Find where the given text appears and provide that cell's center as (x, y) coordinate. 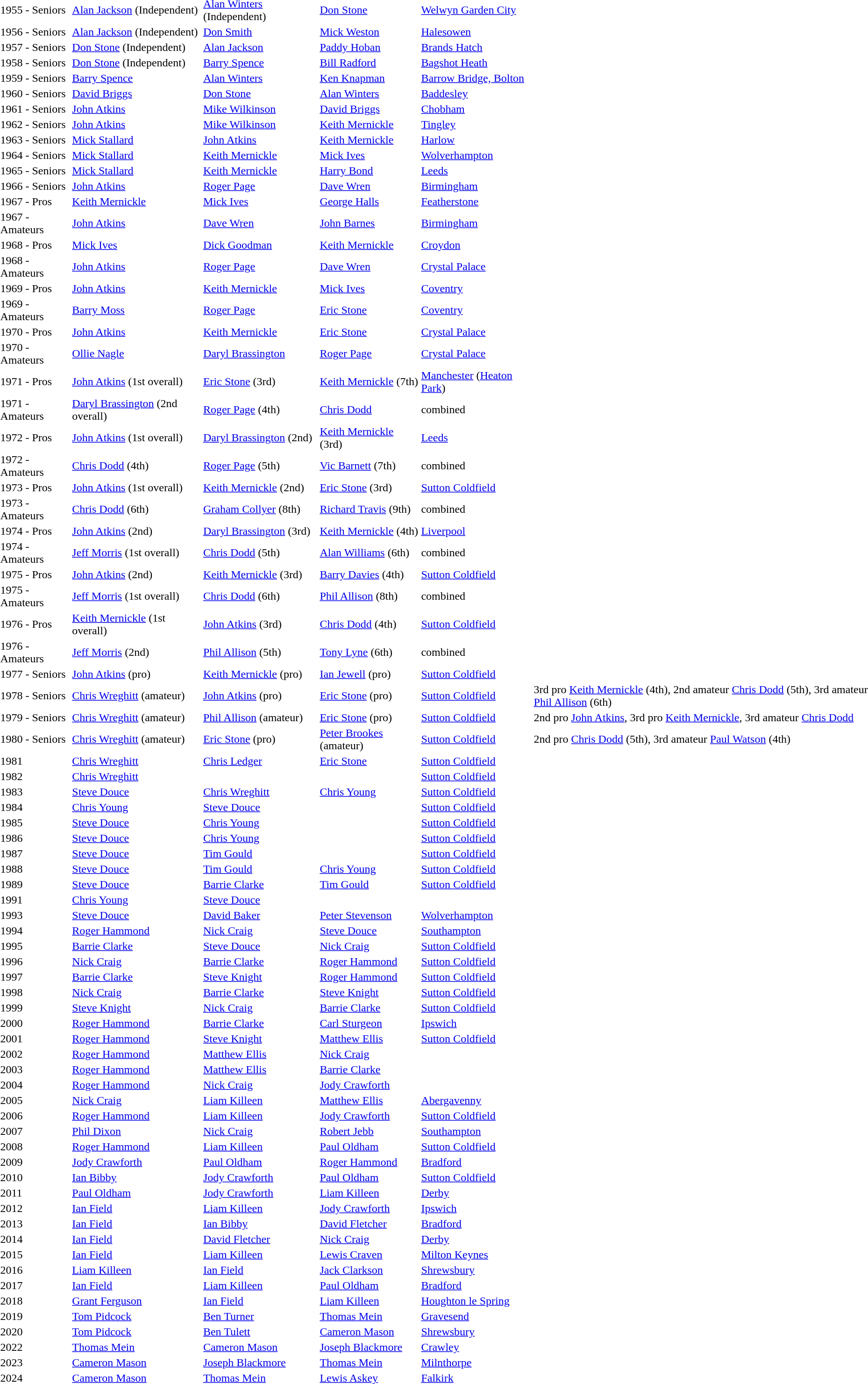
Jeff Morris (2nd) (136, 653)
Don Smith (260, 32)
Tingley (476, 124)
Croydon (476, 245)
Brands Hatch (476, 47)
Dick Goodman (260, 245)
Keith Mernickle (4th) (369, 531)
Lewis Craven (369, 1255)
Gravesend (476, 1316)
Keith Mernickle (pro) (260, 674)
Graham Collyer (8th) (260, 509)
Baddesley (476, 93)
Mick Weston (369, 32)
Barrow Bridge, Bolton (476, 78)
Chris Dodd (5th) (260, 552)
Paddy Hoban (369, 47)
David Baker (260, 915)
Don Stone (260, 93)
Daryl Brassington (260, 353)
Barry Davies (4th) (369, 574)
Vic Barnett (7th) (369, 466)
Halesowen (476, 32)
Ben Turner (260, 1316)
Keith Mernickle (1st overall) (136, 624)
Harry Bond (369, 171)
Phil Allison (8th) (369, 596)
Richard Travis (9th) (369, 509)
Manchester (Heaton Park) (476, 381)
Grant Ferguson (136, 1301)
Roger Page (4th) (260, 409)
Peter Stevenson (369, 915)
Chris Ledger (260, 761)
Bagshot Heath (476, 63)
Daryl Brassington (3rd) (260, 531)
Liverpool (476, 531)
Chobham (476, 109)
Milton Keynes (476, 1255)
Phil Allison (amateur) (260, 717)
Robert Jebb (369, 1131)
Ken Knapman (369, 78)
Jack Clarkson (369, 1270)
John Atkins (3rd) (260, 624)
Ben Tulett (260, 1332)
Milnthorpe (476, 1362)
Chris Dodd (369, 409)
Ollie Nagle (136, 353)
Crawley (476, 1347)
Phil Allison (5th) (260, 653)
Tony Lyne (6th) (369, 653)
Peter Brookes (amateur) (369, 739)
Roger Page (5th) (260, 466)
Phil Dixon (136, 1131)
Alan Jackson (260, 47)
Ian Jewell (pro) (369, 674)
Keith Mernickle (7th) (369, 381)
Alan Williams (6th) (369, 552)
Featherstone (476, 201)
Alan Jackson (Independent) (136, 32)
Abergavenny (476, 1100)
Keith Mernickle (2nd) (260, 488)
George Halls (369, 201)
Daryl Brassington (2nd overall) (136, 409)
Daryl Brassington (2nd) (260, 437)
Carl Sturgeon (369, 1023)
Harlow (476, 140)
Bill Radford (369, 63)
Houghton le Spring (476, 1301)
John Barnes (369, 223)
Barry Moss (136, 310)
